Return the [X, Y] coordinate for the center point of the cell that contains the specified text.  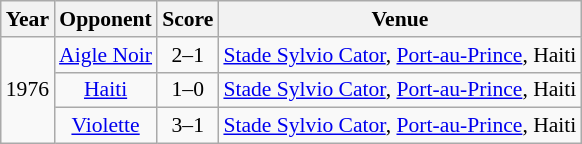
3–1 [188, 126]
Opponent [106, 19]
1976 [28, 90]
2–1 [188, 55]
Venue [400, 19]
Year [28, 19]
1–0 [188, 90]
Aigle Noir [106, 55]
Violette [106, 126]
Score [188, 19]
Haiti [106, 90]
